Identify which cell holds the provided text, then report its (x, y) central coordinate. 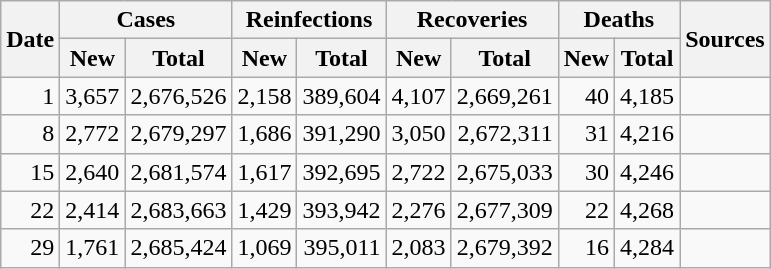
Date (30, 39)
4,284 (648, 248)
31 (586, 134)
1,686 (264, 134)
Cases (146, 20)
2,083 (418, 248)
2,677,309 (504, 210)
3,050 (418, 134)
40 (586, 96)
2,685,424 (178, 248)
1,429 (264, 210)
1 (30, 96)
30 (586, 172)
2,722 (418, 172)
15 (30, 172)
4,246 (648, 172)
4,216 (648, 134)
3,657 (92, 96)
2,681,574 (178, 172)
Recoveries (472, 20)
29 (30, 248)
395,011 (342, 248)
Deaths (618, 20)
389,604 (342, 96)
2,683,663 (178, 210)
Reinfections (309, 20)
2,414 (92, 210)
1,069 (264, 248)
2,772 (92, 134)
391,290 (342, 134)
2,679,392 (504, 248)
2,640 (92, 172)
2,672,311 (504, 134)
4,185 (648, 96)
2,675,033 (504, 172)
4,107 (418, 96)
Sources (726, 39)
8 (30, 134)
2,676,526 (178, 96)
2,679,297 (178, 134)
392,695 (342, 172)
16 (586, 248)
2,158 (264, 96)
1,761 (92, 248)
1,617 (264, 172)
2,669,261 (504, 96)
393,942 (342, 210)
4,268 (648, 210)
2,276 (418, 210)
